Return (x, y) of the center of cell containing provided text 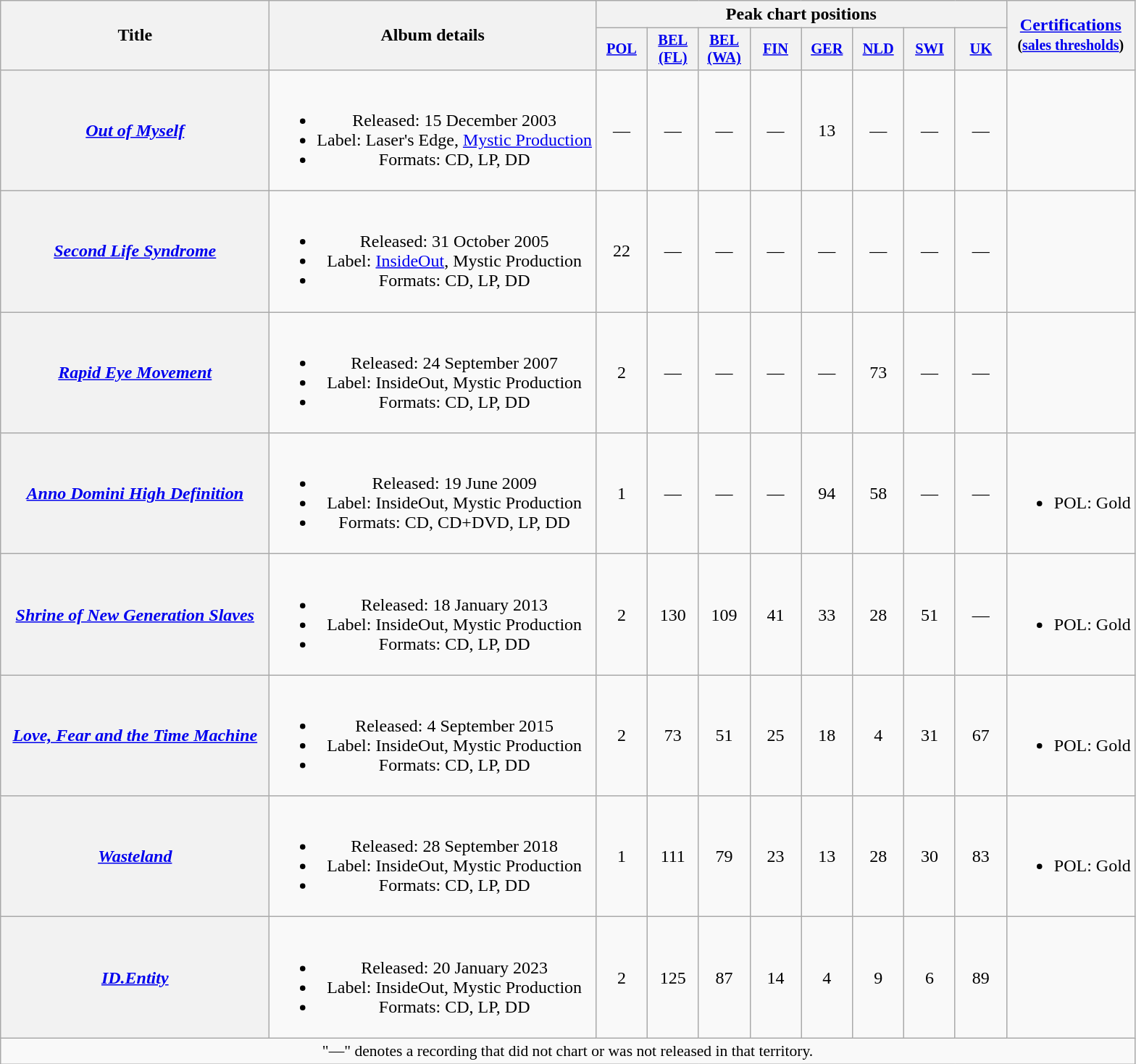
58 (878, 494)
Released: 28 September 2018Label: InsideOut, Mystic ProductionFormats: CD, LP, DD (433, 856)
NLD (878, 49)
Peak chart positions (801, 14)
UK (981, 49)
Out of Myself (135, 130)
Released: 18 January 2013Label: InsideOut, Mystic ProductionFormats: CD, LP, DD (433, 614)
SWI (930, 49)
Released: 20 January 2023Label: InsideOut, Mystic ProductionFormats: CD, LP, DD (433, 978)
94 (827, 494)
41 (775, 614)
BEL (FL) (672, 49)
14 (775, 978)
89 (981, 978)
Released: 19 June 2009Label: InsideOut, Mystic ProductionFormats: CD, CD+DVD, LP, DD (433, 494)
Released: 31 October 2005Label: InsideOut, Mystic ProductionFormats: CD, LP, DD (433, 252)
6 (930, 978)
23 (775, 856)
130 (672, 614)
25 (775, 736)
33 (827, 614)
Second Life Syndrome (135, 252)
83 (981, 856)
Anno Domini High Definition (135, 494)
22 (622, 252)
"—" denotes a recording that did not chart or was not released in that territory. (568, 1051)
109 (724, 614)
111 (672, 856)
GER (827, 49)
Released: 24 September 2007Label: InsideOut, Mystic ProductionFormats: CD, LP, DD (433, 372)
Shrine of New Generation Slaves (135, 614)
Title (135, 35)
31 (930, 736)
30 (930, 856)
Released: 4 September 2015Label: InsideOut, Mystic ProductionFormats: CD, LP, DD (433, 736)
POL (622, 49)
125 (672, 978)
BEL (WA) (724, 49)
18 (827, 736)
67 (981, 736)
Wasteland (135, 856)
9 (878, 978)
ID.Entity (135, 978)
Love, Fear and the Time Machine (135, 736)
Released: 15 December 2003Label: Laser's Edge, Mystic ProductionFormats: CD, LP, DD (433, 130)
Certifications(sales thresholds) (1071, 35)
Rapid Eye Movement (135, 372)
FIN (775, 49)
87 (724, 978)
79 (724, 856)
Album details (433, 35)
